For the text-containing cell, return its midpoint in (x, y) coordinate format. 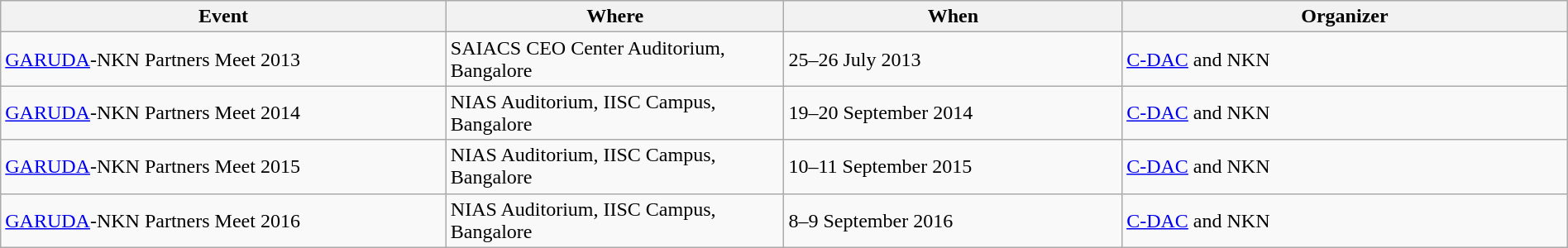
Where (615, 17)
19–20 September 2014 (953, 112)
GARUDA-NKN Partners Meet 2014 (223, 112)
25–26 July 2013 (953, 60)
Organizer (1345, 17)
SAIACS CEO Center Auditorium, Bangalore (615, 60)
Event (223, 17)
GARUDA-NKN Partners Meet 2016 (223, 220)
GARUDA-NKN Partners Meet 2013 (223, 60)
When (953, 17)
GARUDA-NKN Partners Meet 2015 (223, 167)
8–9 September 2016 (953, 220)
10–11 September 2015 (953, 167)
